For the text-containing cell, return its midpoint in (X, Y) coordinate format. 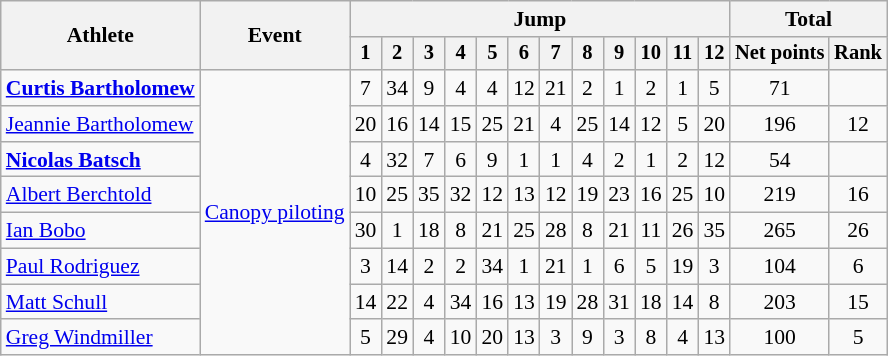
Jump (540, 19)
196 (780, 124)
54 (780, 160)
265 (780, 231)
Event (275, 36)
Matt Schull (100, 302)
Curtis Bartholomew (100, 88)
Canopy piloting (275, 212)
Athlete (100, 36)
71 (780, 88)
104 (780, 267)
30 (366, 231)
Total (808, 19)
Rank (858, 54)
203 (780, 302)
23 (619, 195)
100 (780, 338)
Net points (780, 54)
Albert Berchtold (100, 195)
Greg Windmiller (100, 338)
31 (619, 302)
Ian Bobo (100, 231)
Paul Rodriguez (100, 267)
22 (397, 302)
219 (780, 195)
29 (397, 338)
Nicolas Batsch (100, 160)
Jeannie Bartholomew (100, 124)
